Scan for the cell matching the given text and deliver its (X, Y) coordinate at center. 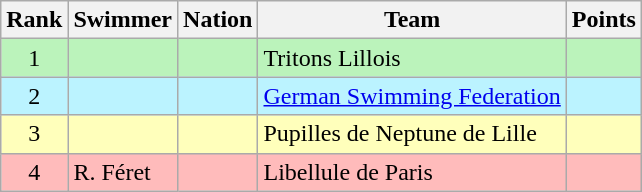
Swimmer (123, 20)
Pupilles de Neptune de Lille (412, 134)
Nation (218, 20)
3 (34, 134)
4 (34, 172)
Tritons Lillois (412, 58)
Team (412, 20)
Points (604, 20)
2 (34, 96)
Libellule de Paris (412, 172)
Rank (34, 20)
German Swimming Federation (412, 96)
1 (34, 58)
R. Féret (123, 172)
